Locate the cell with the specified text and output its (X, Y) center coordinate. 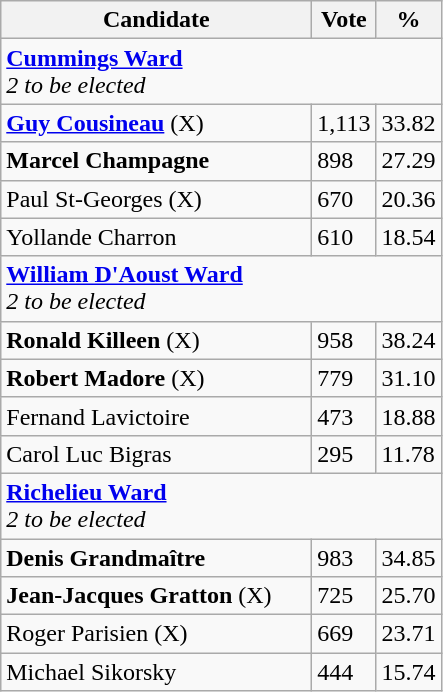
25.70 (408, 596)
1,113 (344, 123)
Roger Parisien (X) (156, 634)
898 (344, 161)
Yollande Charron (156, 237)
725 (344, 596)
23.71 (408, 634)
Vote (344, 20)
William D'Aoust Ward 2 to be elected (221, 288)
Guy Cousineau (X) (156, 123)
Denis Grandmaître (156, 557)
18.88 (408, 416)
Ronald Killeen (X) (156, 340)
473 (344, 416)
15.74 (408, 672)
295 (344, 454)
33.82 (408, 123)
779 (344, 378)
958 (344, 340)
Paul St-Georges (X) (156, 199)
610 (344, 237)
38.24 (408, 340)
34.85 (408, 557)
670 (344, 199)
% (408, 20)
Robert Madore (X) (156, 378)
Fernand Lavictoire (156, 416)
Richelieu Ward 2 to be elected (221, 506)
Carol Luc Bigras (156, 454)
18.54 (408, 237)
11.78 (408, 454)
Michael Sikorsky (156, 672)
444 (344, 672)
983 (344, 557)
669 (344, 634)
Cummings Ward 2 to be elected (221, 72)
Candidate (156, 20)
27.29 (408, 161)
31.10 (408, 378)
Marcel Champagne (156, 161)
Jean-Jacques Gratton (X) (156, 596)
20.36 (408, 199)
